Search for the cell housing the specified text and yield its (X, Y) center coordinate. 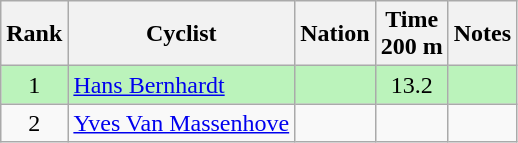
Cyclist (182, 34)
Nation (335, 34)
13.2 (412, 85)
2 (34, 123)
Rank (34, 34)
Notes (482, 34)
1 (34, 85)
Hans Bernhardt (182, 85)
Yves Van Massenhove (182, 123)
Time200 m (412, 34)
